Return the [X, Y] coordinate for the center point of the cell that contains the specified text.  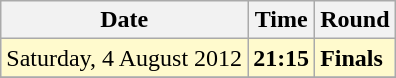
21:15 [282, 58]
Finals [355, 58]
Time [282, 20]
Saturday, 4 August 2012 [124, 58]
Date [124, 20]
Round [355, 20]
